Identify which cell holds the provided text, then report its (x, y) central coordinate. 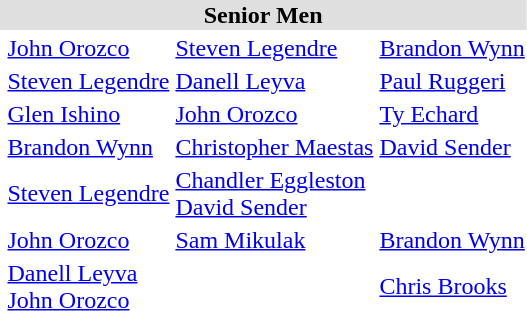
Sam Mikulak (274, 240)
Danell Leyva (274, 81)
Senior Men (263, 15)
Glen Ishino (88, 114)
Paul Ruggeri (452, 81)
Christopher Maestas (274, 147)
David Sender (452, 147)
Ty Echard (452, 114)
Chandler EgglestonDavid Sender (274, 194)
